For the text-containing cell, return its midpoint in [X, Y] coordinate format. 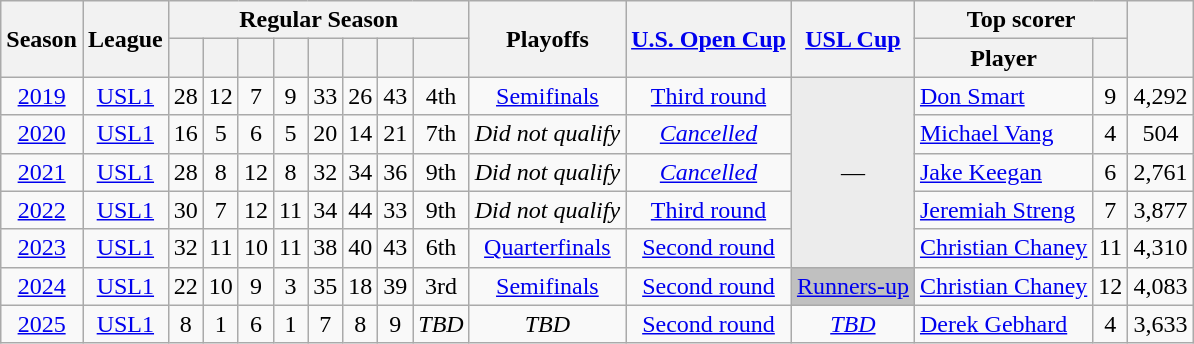
21 [396, 134]
4,292 [1160, 96]
18 [360, 286]
35 [326, 286]
504 [1160, 134]
Quarterfinals [547, 248]
League [125, 39]
2023 [42, 248]
2024 [42, 286]
3,633 [1160, 324]
3 [290, 286]
36 [396, 172]
38 [326, 248]
3,877 [1160, 210]
Player [1003, 58]
4,310 [1160, 248]
Don Smart [1003, 96]
U.S. Open Cup [709, 39]
22 [186, 286]
4,083 [1160, 286]
40 [360, 248]
30 [186, 210]
Regular Season [318, 20]
3rd [441, 286]
4th [441, 96]
USL Cup [852, 39]
7th [441, 134]
26 [360, 96]
16 [186, 134]
2025 [42, 324]
— [852, 172]
Michael Vang [1003, 134]
44 [360, 210]
Runners-up [852, 286]
2,761 [1160, 172]
Top scorer [1020, 20]
Derek Gebhard [1003, 324]
Season [42, 39]
2020 [42, 134]
20 [326, 134]
2022 [42, 210]
Jake Keegan [1003, 172]
2021 [42, 172]
2019 [42, 96]
Playoffs [547, 39]
Jeremiah Streng [1003, 210]
14 [360, 134]
39 [396, 286]
6th [441, 248]
